Output the [x, y] coordinate of the center of the cell containing the given text.  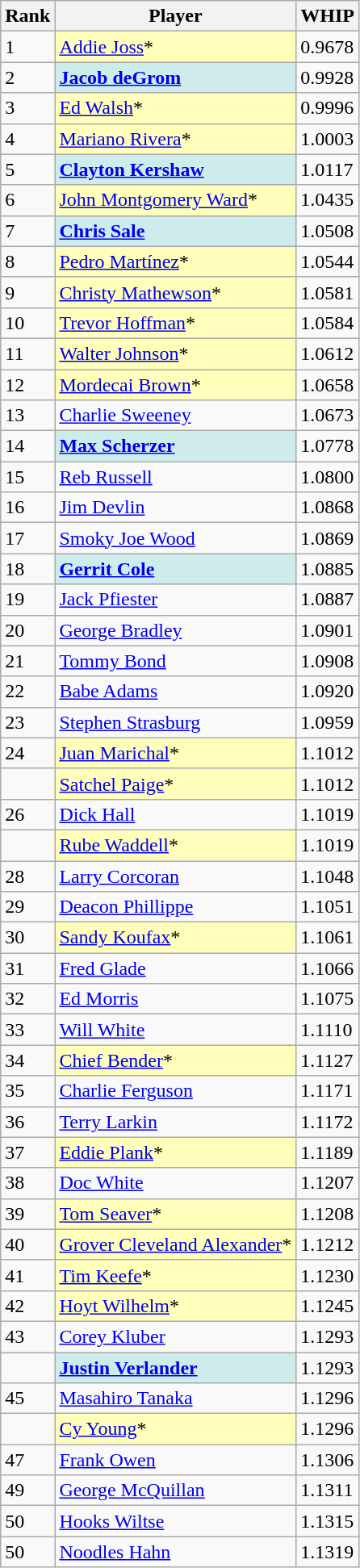
Babe Adams [176, 692]
Charlie Ferguson [176, 1091]
38 [27, 1183]
7 [27, 231]
Mordecai Brown* [176, 385]
Tommy Bond [176, 661]
Pedro Martínez* [176, 261]
1.0887 [328, 600]
43 [27, 1336]
1.1048 [328, 876]
Chris Sale [176, 231]
1.1110 [328, 1030]
Fred Glade [176, 968]
Cy Young* [176, 1429]
35 [27, 1091]
1.0673 [328, 416]
24 [27, 753]
Satchel Paige* [176, 784]
Trevor Hoffman* [176, 323]
1.0435 [328, 200]
Jim Devlin [176, 508]
Clayton Kershaw [176, 169]
1.1306 [328, 1460]
Terry Larkin [176, 1122]
Noodles Hahn [176, 1552]
Hoyt Wilhelm* [176, 1306]
Corey Kluber [176, 1336]
1.1171 [328, 1091]
37 [27, 1152]
32 [27, 999]
Tim Keefe* [176, 1275]
George Bradley [176, 630]
13 [27, 416]
1.1230 [328, 1275]
Christy Mathewson* [176, 292]
Ed Morris [176, 999]
Addie Joss* [176, 47]
1 [27, 47]
Eddie Plank* [176, 1152]
Stephen Strasburg [176, 722]
18 [27, 569]
39 [27, 1214]
Ed Walsh* [176, 108]
1.0800 [328, 477]
11 [27, 353]
1.0908 [328, 661]
45 [27, 1399]
22 [27, 692]
Grover Cleveland Alexander* [176, 1244]
36 [27, 1122]
Juan Marichal* [176, 753]
26 [27, 814]
19 [27, 600]
Doc White [176, 1183]
34 [27, 1060]
5 [27, 169]
Larry Corcoran [176, 876]
1.0117 [328, 169]
Reb Russell [176, 477]
Rube Waddell* [176, 845]
1.0778 [328, 446]
1.0581 [328, 292]
1.1207 [328, 1183]
Mariano Rivera* [176, 139]
Will White [176, 1030]
Chief Bender* [176, 1060]
1.1212 [328, 1244]
1.0920 [328, 692]
42 [27, 1306]
Walter Johnson* [176, 353]
9 [27, 292]
Charlie Sweeney [176, 416]
Jack Pfiester [176, 600]
8 [27, 261]
Frank Owen [176, 1460]
1.1075 [328, 999]
0.9678 [328, 47]
15 [27, 477]
30 [27, 938]
Deacon Phillippe [176, 907]
41 [27, 1275]
1.1189 [328, 1152]
WHIP [328, 16]
1.1245 [328, 1306]
George McQuillan [176, 1491]
Dick Hall [176, 814]
Rank [27, 16]
Sandy Koufax* [176, 938]
1.0885 [328, 569]
1.1319 [328, 1552]
33 [27, 1030]
47 [27, 1460]
1.0584 [328, 323]
Gerrit Cole [176, 569]
21 [27, 661]
Smoky Joe Wood [176, 538]
20 [27, 630]
1.1208 [328, 1214]
1.1127 [328, 1060]
Justin Verlander [176, 1368]
1.1311 [328, 1491]
1.0868 [328, 508]
Hooks Wiltse [176, 1521]
49 [27, 1491]
Tom Seaver* [176, 1214]
23 [27, 722]
1.0003 [328, 139]
4 [27, 139]
17 [27, 538]
28 [27, 876]
1.1066 [328, 968]
31 [27, 968]
1.0612 [328, 353]
1.0508 [328, 231]
29 [27, 907]
10 [27, 323]
1.0959 [328, 722]
1.0869 [328, 538]
1.0901 [328, 630]
2 [27, 77]
6 [27, 200]
1.1172 [328, 1122]
12 [27, 385]
1.0544 [328, 261]
40 [27, 1244]
Jacob deGrom [176, 77]
Player [176, 16]
Masahiro Tanaka [176, 1399]
16 [27, 508]
14 [27, 446]
Max Scherzer [176, 446]
1.1061 [328, 938]
0.9996 [328, 108]
1.1051 [328, 907]
0.9928 [328, 77]
3 [27, 108]
1.0658 [328, 385]
John Montgomery Ward* [176, 200]
1.1315 [328, 1521]
